Search for the cell housing the specified text and yield its [x, y] center coordinate. 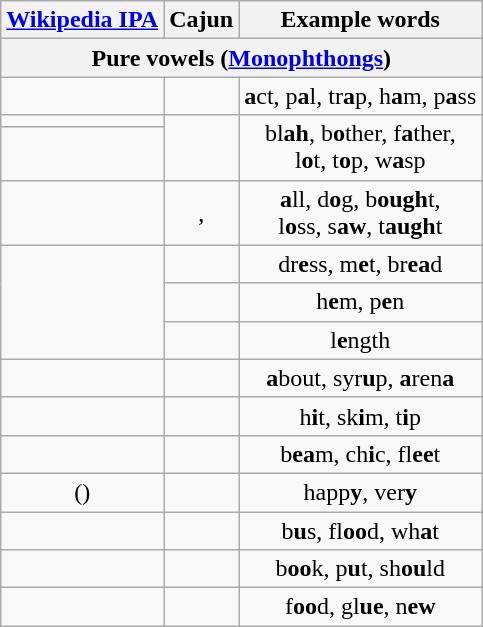
length [360, 340]
about, syrup, arena [360, 378]
, [202, 212]
blah, bother, father,lot, top, wasp [360, 148]
dress, met, bread [360, 264]
hit, skim, tip [360, 416]
bus, flood, what [360, 531]
act, pal, trap, ham, pass [360, 96]
Cajun [202, 20]
Pure vowels (Monophthongs) [242, 58]
book, put, should [360, 569]
hem, pen [360, 302]
food, glue, new [360, 607]
happy, very [360, 492]
beam, chic, fleet [360, 454]
() [82, 492]
Wikipedia IPA [82, 20]
all, dog, bought,loss, saw, taught [360, 212]
Example words [360, 20]
